Find where the given text appears and provide that cell's center as (X, Y) coordinate. 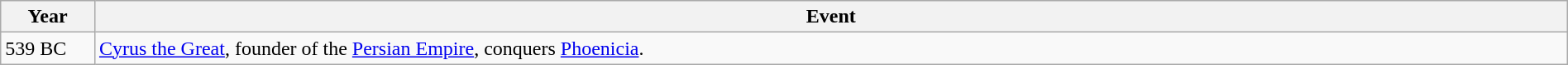
Event (830, 17)
Year (48, 17)
Cyrus the Great, founder of the Persian Empire, conquers Phoenicia. (830, 48)
539 BC (48, 48)
